Return the [X, Y] coordinate for the center point of the cell that contains the specified text.  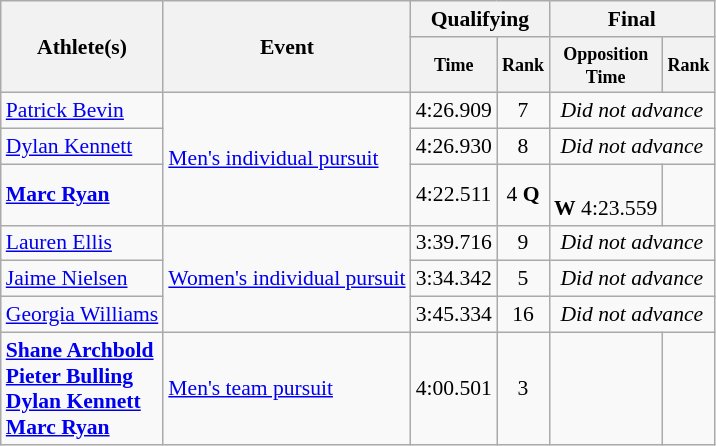
3:39.716 [454, 243]
Dylan Kennett [82, 147]
Final [632, 19]
5 [523, 279]
4:00.501 [454, 388]
Athlete(s) [82, 47]
16 [523, 315]
7 [523, 111]
Men's individual pursuit [286, 159]
3:34.342 [454, 279]
Lauren Ellis [82, 243]
OppositionTime [606, 65]
Event [286, 47]
W 4:23.559 [606, 194]
3 [523, 388]
4:22.511 [454, 194]
Georgia Williams [82, 315]
Marc Ryan [82, 194]
Shane ArchboldPieter BullingDylan KennettMarc Ryan [82, 388]
8 [523, 147]
3:45.334 [454, 315]
Men's team pursuit [286, 388]
4:26.930 [454, 147]
9 [523, 243]
Time [454, 65]
Jaime Nielsen [82, 279]
Patrick Bevin [82, 111]
4:26.909 [454, 111]
Qualifying [480, 19]
Women's individual pursuit [286, 278]
4 Q [523, 194]
